Locate the cell with the specified text and output its [X, Y] center coordinate. 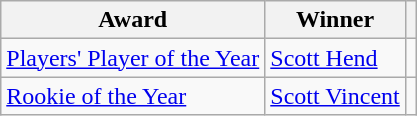
Award [133, 20]
Winner [336, 20]
Scott Vincent [336, 96]
Rookie of the Year [133, 96]
Scott Hend [336, 58]
Players' Player of the Year [133, 58]
